From the cell containing the given text, extract its center point as (x, y) coordinate. 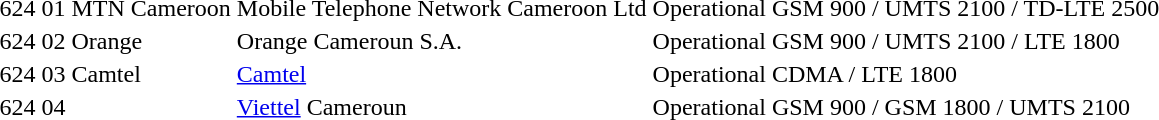
03 (54, 74)
Orange Cameroun S.A. (442, 41)
02 (54, 41)
Orange (151, 41)
